Return the (X, Y) coordinate for the center point of the cell that contains the specified text.  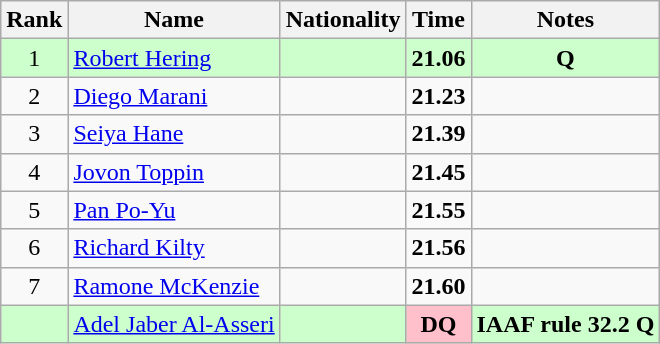
Adel Jaber Al-Asseri (174, 324)
21.06 (438, 58)
4 (34, 172)
Q (566, 58)
Seiya Hane (174, 134)
21.39 (438, 134)
3 (34, 134)
7 (34, 286)
Time (438, 20)
Name (174, 20)
1 (34, 58)
21.56 (438, 248)
21.23 (438, 96)
IAAF rule 32.2 Q (566, 324)
Notes (566, 20)
DQ (438, 324)
Richard Kilty (174, 248)
Pan Po-Yu (174, 210)
21.55 (438, 210)
Ramone McKenzie (174, 286)
21.45 (438, 172)
6 (34, 248)
21.60 (438, 286)
Robert Hering (174, 58)
Nationality (343, 20)
Diego Marani (174, 96)
Rank (34, 20)
5 (34, 210)
Jovon Toppin (174, 172)
2 (34, 96)
